Find where the given text appears and provide that cell's center as [X, Y] coordinate. 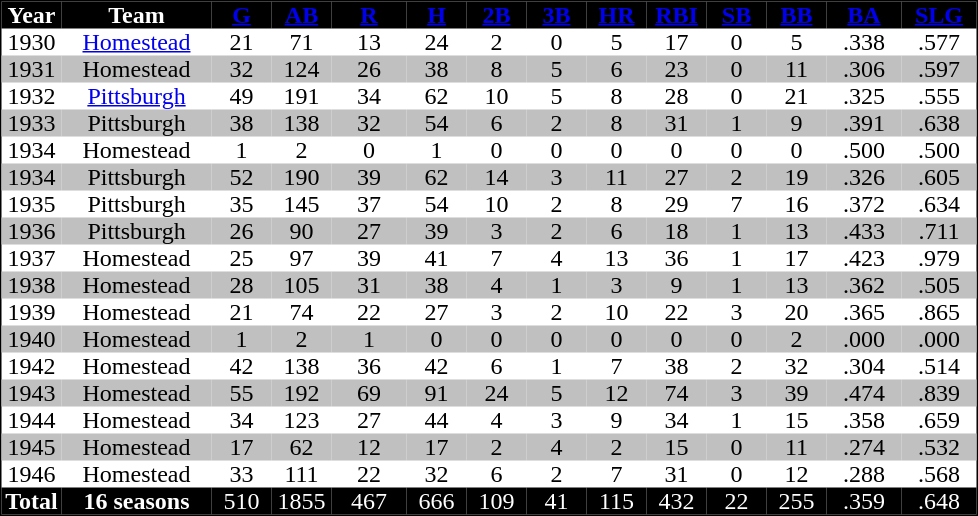
BB [796, 16]
124 [302, 70]
1937 [32, 258]
.532 [940, 448]
.304 [864, 366]
1932 [32, 96]
91 [436, 394]
.423 [864, 258]
.638 [940, 124]
467 [370, 502]
123 [302, 420]
2B [496, 16]
97 [302, 258]
.433 [864, 232]
BA [864, 16]
1944 [32, 420]
HR [616, 16]
33 [242, 474]
432 [676, 502]
R [370, 16]
52 [242, 178]
25 [242, 258]
109 [496, 502]
.514 [940, 366]
.391 [864, 124]
.306 [864, 70]
1945 [32, 448]
.597 [940, 70]
145 [302, 204]
1942 [32, 366]
.325 [864, 96]
14 [496, 178]
35 [242, 204]
SLG [940, 16]
.326 [864, 178]
.659 [940, 420]
.505 [940, 286]
.372 [864, 204]
SB [736, 16]
44 [436, 420]
1943 [32, 394]
.365 [864, 312]
1938 [32, 286]
.577 [940, 42]
18 [676, 232]
55 [242, 394]
16 seasons [137, 502]
105 [302, 286]
29 [676, 204]
19 [796, 178]
510 [242, 502]
.605 [940, 178]
Team [137, 16]
.274 [864, 448]
20 [796, 312]
.634 [940, 204]
.711 [940, 232]
71 [302, 42]
1940 [32, 340]
.568 [940, 474]
3B [556, 16]
16 [796, 204]
111 [302, 474]
115 [616, 502]
37 [370, 204]
Year [32, 16]
1946 [32, 474]
1939 [32, 312]
1933 [32, 124]
.288 [864, 474]
.362 [864, 286]
1936 [32, 232]
666 [436, 502]
AB [302, 16]
.474 [864, 394]
49 [242, 96]
.359 [864, 502]
1855 [302, 502]
.839 [940, 394]
Total [32, 502]
69 [370, 394]
90 [302, 232]
H [436, 16]
190 [302, 178]
1931 [32, 70]
.338 [864, 42]
1935 [32, 204]
.555 [940, 96]
23 [676, 70]
RBI [676, 16]
191 [302, 96]
.648 [940, 502]
.865 [940, 312]
.979 [940, 258]
.358 [864, 420]
G [242, 16]
1930 [32, 42]
192 [302, 394]
255 [796, 502]
